Determine the (X, Y) coordinate at the center of the cell enclosing the given text.  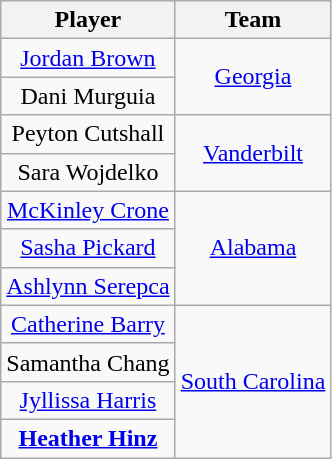
Heather Hinz (88, 438)
Dani Murguia (88, 96)
Peyton Cutshall (88, 134)
Jordan Brown (88, 58)
McKinley Crone (88, 210)
South Carolina (253, 381)
Samantha Chang (88, 362)
Catherine Barry (88, 324)
Georgia (253, 77)
Team (253, 20)
Jyllissa Harris (88, 400)
Sasha Pickard (88, 248)
Alabama (253, 248)
Player (88, 20)
Ashlynn Serepca (88, 286)
Sara Wojdelko (88, 172)
Vanderbilt (253, 153)
